Identify which cell holds the provided text, then report its (x, y) central coordinate. 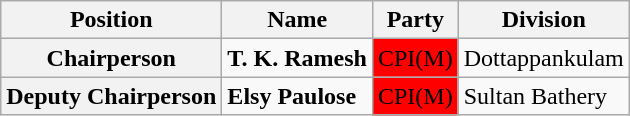
Name (298, 20)
Party (415, 20)
Chairperson (112, 58)
Position (112, 20)
Dottappankulam (544, 58)
T. K. Ramesh (298, 58)
Elsy Paulose (298, 96)
Deputy Chairperson (112, 96)
Sultan Bathery (544, 96)
Division (544, 20)
